Extract the [x, y] coordinate from the center of the cell holding the provided text.  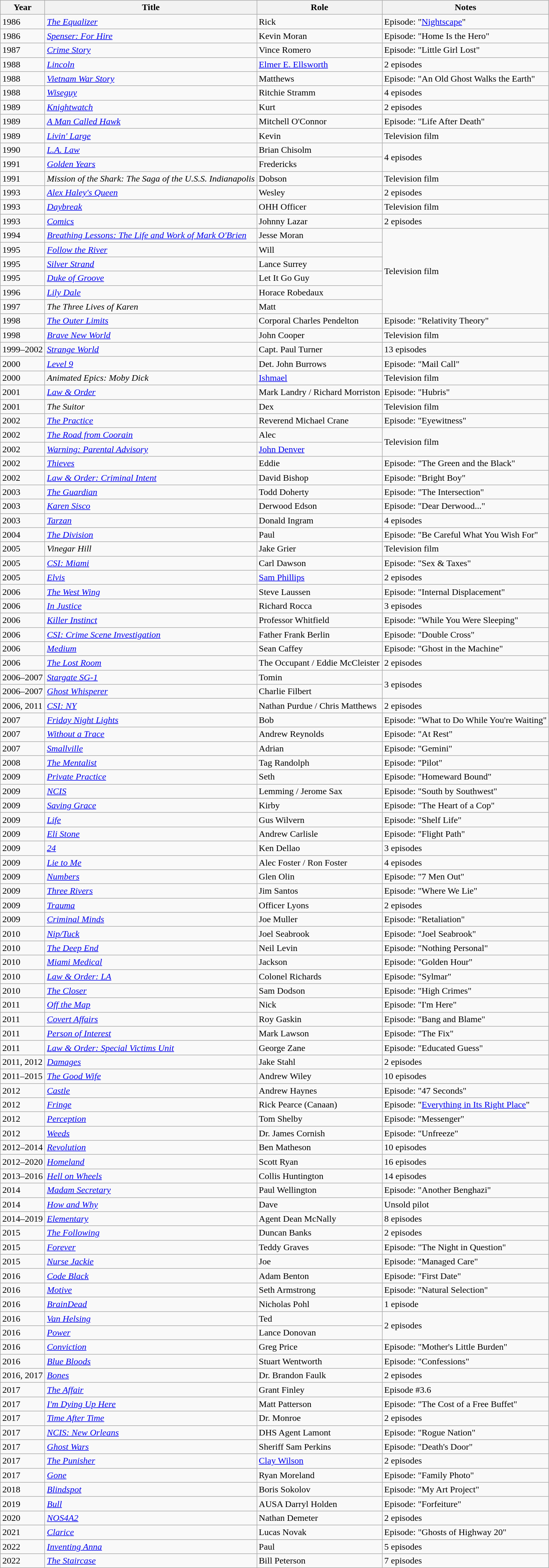
Forever [151, 1247]
Kevin Moran [320, 36]
Code Black [151, 1276]
Episode: "Life After Death" [466, 121]
George Zane [320, 1048]
Episode: "What to Do While You're Waiting" [466, 720]
Warning: Parental Advisory [151, 449]
Gus Wilvern [320, 820]
Episode: "Mail Call" [466, 364]
DHS Agent Lamont [320, 1432]
Episode: "Everything in Its Right Place" [466, 1105]
1 episode [466, 1304]
The Affair [151, 1390]
2021 [22, 1532]
Episode: "Sylmar" [466, 976]
The Deep End [151, 948]
Officer Lyons [320, 905]
Matt [320, 307]
Mark Lawson [320, 1033]
Lie to Me [151, 862]
CSI: Miami [151, 563]
Matt Patterson [320, 1404]
2004 [22, 535]
Nicholas Pohl [320, 1304]
Smallville [151, 748]
1990 [22, 150]
Law & Order: LA [151, 976]
Charlie Filbert [320, 692]
Episode: "Relativity Theory" [466, 321]
Medium [151, 649]
How and Why [151, 1204]
Lance Surrey [320, 264]
Father Frank Berlin [320, 635]
Mission of the Shark: The Saga of the U.S.S. Indianapolis [151, 179]
Episode #3.6 [466, 1390]
Seth [320, 777]
Ryan Moreland [320, 1475]
Episode: "Homeward Bound" [466, 777]
Episode: "Where We Lie" [466, 891]
Episode: "The Fix" [466, 1033]
Johnny Lazar [320, 221]
Episode: "An Old Ghost Walks the Earth" [466, 79]
Episode: "Messenger" [466, 1119]
Bob [320, 720]
Alec [320, 435]
Inventing Anna [151, 1547]
Steve Laussen [320, 592]
Elementary [151, 1219]
Episode: "The Intersection" [466, 492]
Bones [151, 1376]
Derwood Edson [320, 506]
Teddy Graves [320, 1247]
John Denver [320, 449]
Nick [320, 1005]
Knightwatch [151, 107]
Lincoln [151, 64]
Animated Epics: Moby Dick [151, 378]
Law & Order: Special Victims Unit [151, 1048]
Seth Armstrong [320, 1290]
Madam Secretary [151, 1190]
Episode: "Shelf Life" [466, 820]
Notes [466, 7]
Off the Map [151, 1005]
The Mentalist [151, 763]
Joe Muller [320, 920]
NCIS: New Orleans [151, 1432]
Killer Instinct [151, 620]
Collis Huntington [320, 1176]
Without a Trace [151, 734]
Episode: "Pilot" [466, 763]
OHH Officer [320, 207]
Episode: "Ghosts of Highway 20" [466, 1532]
Weeds [151, 1133]
The Occupant / Eddie McCleister [320, 663]
CSI: NY [151, 706]
Livin' Large [151, 136]
Dex [320, 406]
Sean Caffey [320, 649]
Jesse Moran [320, 235]
Episode: "Nothing Personal" [466, 948]
Episode: "Joel Seabrook" [466, 934]
2020 [22, 1518]
Dr. Brandon Faulk [320, 1376]
Follow the River [151, 250]
Stuart Wentworth [320, 1361]
Episode: "Another Benghazi" [466, 1190]
Title [151, 7]
Law & Order: Criminal Intent [151, 478]
Episode: "Managed Care" [466, 1261]
Episode: "Internal Displacement" [466, 592]
Episode: "Little Girl Lost" [466, 50]
Episode: "Nightscape" [466, 22]
5 episodes [466, 1547]
Mark Landry / Richard Morriston [320, 392]
The Three Lives of Karen [151, 307]
The Road from Coorain [151, 435]
13 episodes [466, 349]
Jake Stahl [320, 1062]
Lucas Novak [320, 1532]
The Closer [151, 991]
Episode: "At Rest" [466, 734]
Elmer E. Ellsworth [320, 64]
Scott Ryan [320, 1162]
Matthews [320, 79]
I'm Dying Up Here [151, 1404]
Episode: "Mother's Little Burden" [466, 1347]
Saving Grace [151, 805]
Miami Medical [151, 962]
Van Helsing [151, 1318]
Kurt [320, 107]
The Lost Room [151, 663]
Andrew Wiley [320, 1076]
Grant Finley [320, 1390]
Todd Doherty [320, 492]
Eli Stone [151, 834]
Criminal Minds [151, 920]
2014–2019 [22, 1219]
Wiseguy [151, 93]
Andrew Carlisle [320, 834]
Vietnam War Story [151, 79]
Perception [151, 1119]
Rick [320, 22]
Horace Robedaux [320, 292]
L.A. Law [151, 150]
Joe [320, 1261]
Dobson [320, 179]
2012–2020 [22, 1162]
1996 [22, 292]
Ishmael [320, 378]
Eddie [320, 464]
Breathing Lessons: The Life and Work of Mark O'Brien [151, 235]
Adam Benton [320, 1276]
Episode: "Gemini" [466, 748]
Lance Donovan [320, 1333]
Numbers [151, 877]
Episode: "While You Were Sleeping" [466, 620]
Sheriff Sam Perkins [320, 1447]
Capt. Paul Turner [320, 349]
Alex Haley's Queen [151, 193]
Jackson [320, 962]
8 episodes [466, 1219]
Episode: "My Art Project" [466, 1489]
Unsold pilot [466, 1204]
Colonel Richards [320, 976]
Ken Dellao [320, 848]
Neil Levin [320, 948]
NOS4A2 [151, 1518]
John Cooper [320, 335]
Tom Shelby [320, 1119]
Episode: "Retaliation" [466, 920]
Clay Wilson [320, 1461]
Roy Gaskin [320, 1019]
Duke of Groove [151, 278]
Lily Dale [151, 292]
Role [320, 7]
Episode: "High Crimes" [466, 991]
The Good Wife [151, 1076]
Time After Time [151, 1418]
Episode: "Educated Guess" [466, 1048]
Greg Price [320, 1347]
Agent Dean McNally [320, 1219]
Ritchie Stramm [320, 93]
Donald Ingram [320, 520]
Episode: "Unfreeze" [466, 1133]
Trauma [151, 905]
In Justice [151, 606]
Law & Order [151, 392]
Episode: "The Night in Question" [466, 1247]
Reverend Michael Crane [320, 421]
Episode: "First Date" [466, 1276]
Episode: "Golden Hour" [466, 962]
Bull [151, 1504]
Nathan Purdue / Chris Matthews [320, 706]
BrainDead [151, 1304]
Episode: "Be Careful What You Wish For" [466, 535]
Blue Bloods [151, 1361]
Will [320, 250]
Sam Dodson [320, 991]
Daybreak [151, 207]
Private Practice [151, 777]
Conviction [151, 1347]
Karen Sisco [151, 506]
Episode: "Natural Selection" [466, 1290]
Episode: "The Heart of a Cop" [466, 805]
The Practice [151, 421]
Dr. James Cornish [320, 1133]
Episode: "Home Is the Hero" [466, 36]
Nurse Jackie [151, 1261]
Revolution [151, 1148]
Golden Years [151, 164]
Episode: "Dear Derwood..." [466, 506]
The Following [151, 1233]
Motive [151, 1290]
Dr. Monroe [320, 1418]
Kevin [320, 136]
Covert Affairs [151, 1019]
Let It Go Guy [320, 278]
2008 [22, 763]
The Guardian [151, 492]
Alec Foster / Ron Foster [320, 862]
Episode: "Forfeiture" [466, 1504]
Vinegar Hill [151, 549]
David Bishop [320, 478]
Ghost Whisperer [151, 692]
Episode: "Sex & Taxes" [466, 563]
Hell on Wheels [151, 1176]
Episode: "7 Men Out" [466, 877]
Castle [151, 1091]
Friday Night Lights [151, 720]
Episode: "The Cost of a Free Buffet" [466, 1404]
7 episodes [466, 1561]
Crime Story [151, 50]
14 episodes [466, 1176]
Mitchell O'Connor [320, 121]
Brian Chisolm [320, 150]
The Punisher [151, 1461]
Joel Seabrook [320, 934]
1997 [22, 307]
Thieves [151, 464]
Ghost Wars [151, 1447]
NCIS [151, 791]
Homeland [151, 1162]
Episode: "Confessions" [466, 1361]
Gone [151, 1475]
Elvis [151, 577]
Andrew Reynolds [320, 734]
Episode: "I'm Here" [466, 1005]
Year [22, 7]
Lemming / Jerome Sax [320, 791]
Episode: "The Green and the Black" [466, 464]
Rick Pearce (Canaan) [320, 1105]
24 [151, 848]
Glen Olin [320, 877]
2013–2016 [22, 1176]
CSI: Crime Scene Investigation [151, 635]
The Equalizer [151, 22]
Episode: "Bang and Blame" [466, 1019]
2011, 2012 [22, 1062]
The Outer Limits [151, 321]
Episode: "Ghost in the Machine" [466, 649]
1994 [22, 235]
Person of Interest [151, 1033]
Blindspot [151, 1489]
Ted [320, 1318]
16 episodes [466, 1162]
A Man Called Hawk [151, 121]
Silver Strand [151, 264]
Three Rivers [151, 891]
Spenser: For Hire [151, 36]
Jake Grier [320, 549]
1987 [22, 50]
Life [151, 820]
Ben Matheson [320, 1148]
2006, 2011 [22, 706]
Tarzan [151, 520]
Episode: "Death's Door" [466, 1447]
Tag Randolph [320, 763]
Tomin [320, 677]
Episode: "Eyewitness" [466, 421]
Sam Phillips [320, 577]
Paul Wellington [320, 1190]
Fredericks [320, 164]
Episode: "Bright Boy" [466, 478]
Episode: "Hubris" [466, 392]
Corporal Charles Pendelton [320, 321]
Fringe [151, 1105]
Duncan Banks [320, 1233]
Power [151, 1333]
2011–2015 [22, 1076]
Professor Whitfield [320, 620]
2018 [22, 1489]
The Suitor [151, 406]
Andrew Haynes [320, 1091]
Stargate SG-1 [151, 677]
Wesley [320, 193]
Episode: "Family Photo" [466, 1475]
Comics [151, 221]
2016, 2017 [22, 1376]
Episode: "South by Southwest" [466, 791]
2019 [22, 1504]
Episode: "Double Cross" [466, 635]
Dave [320, 1204]
Damages [151, 1062]
Vince Romero [320, 50]
Episode: "47 Seconds" [466, 1091]
The Division [151, 535]
Brave New World [151, 335]
AUSA Darryl Holden [320, 1504]
The Staircase [151, 1561]
Nathan Demeter [320, 1518]
Richard Rocca [320, 606]
Boris Sokolov [320, 1489]
Carl Dawson [320, 563]
Bill Peterson [320, 1561]
Det. John Burrows [320, 364]
Level 9 [151, 364]
2012–2014 [22, 1148]
Episode: "Flight Path" [466, 834]
1999–2002 [22, 349]
Adrian [320, 748]
Kirby [320, 805]
Strange World [151, 349]
Nip/Tuck [151, 934]
Episode: "Rogue Nation" [466, 1432]
The West Wing [151, 592]
Jim Santos [320, 891]
Clarice [151, 1532]
